Extract the [X, Y] coordinate from the center of the cell holding the provided text.  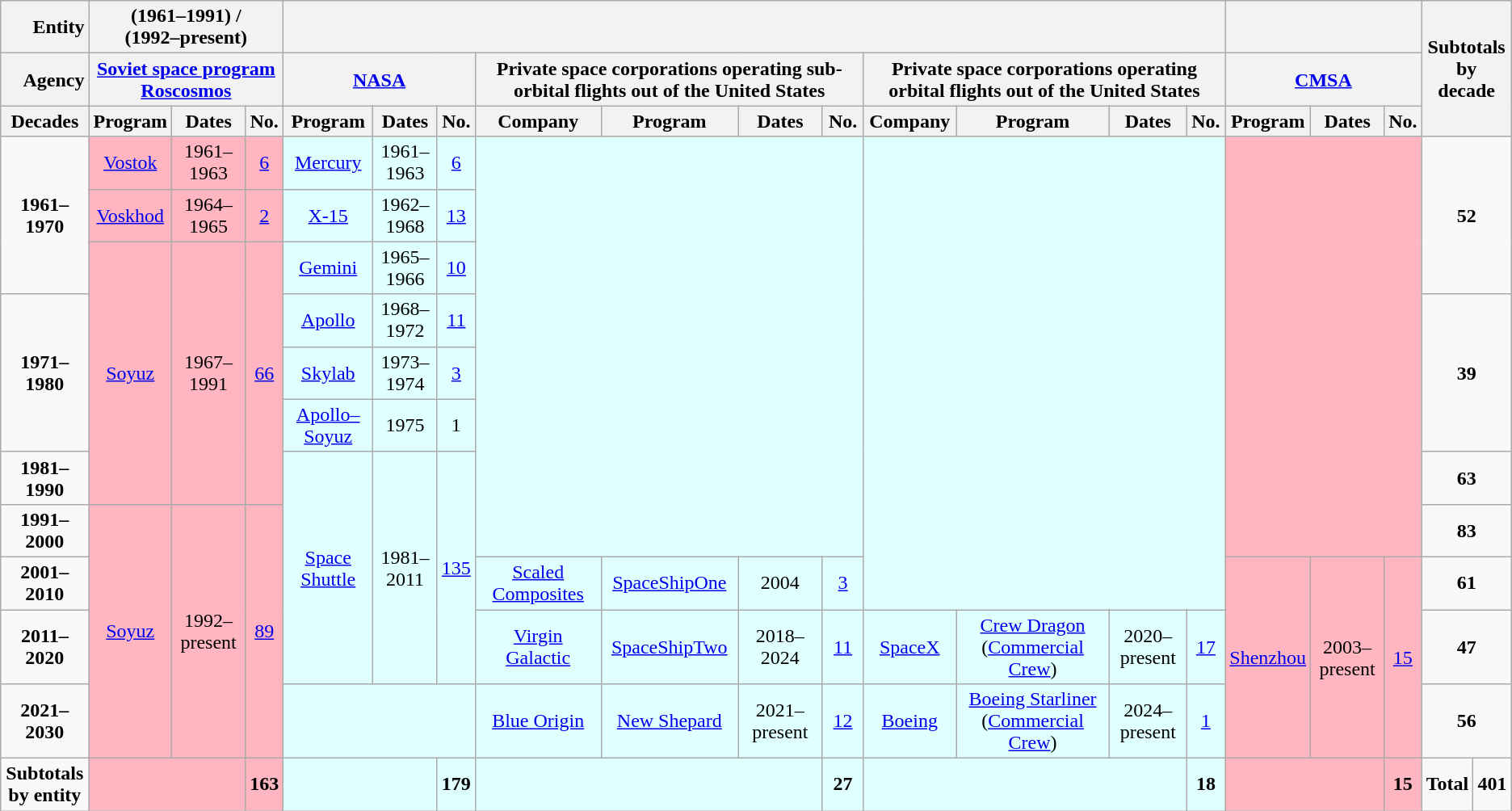
18 [1206, 785]
2021–2030 [45, 721]
Private space corporations operating sub-orbital flights out of the United States [669, 79]
Apollo–Soyuz [328, 425]
SpaceShipOne [670, 583]
1967–1991 [208, 373]
Subtotals by decade [1467, 69]
Subtotals by entity [45, 785]
47 [1467, 646]
83 [1467, 530]
Total [1447, 785]
Boeing [909, 721]
1968–1972 [405, 320]
12 [843, 721]
2004 [780, 583]
Private space corporations operating orbital flights out of the United States [1044, 79]
1971–1980 [45, 373]
SpaceX [909, 646]
X-15 [328, 215]
163 [265, 785]
179 [456, 785]
10 [456, 268]
135 [456, 567]
Boeing Starliner (Commercial Crew) [1033, 721]
1975 [405, 425]
2018–2024 [780, 646]
1973–1974 [405, 373]
2020–present [1149, 646]
Voskhod [131, 215]
New Shepard [670, 721]
Gemini [328, 268]
Soviet space program Roscosmos [186, 79]
56 [1467, 721]
1962–1968 [405, 215]
Mercury [328, 163]
1981–2011 [405, 567]
66 [265, 373]
63 [1467, 478]
2021–present [780, 721]
27 [843, 785]
Shenzhou [1268, 658]
Crew Dragon (Commercial Crew) [1033, 646]
17 [1206, 646]
Space Shuttle [328, 567]
Vostok [131, 163]
Skylab [328, 373]
1991–2000 [45, 530]
1961–1970 [45, 215]
CMSA [1323, 79]
1981–1990 [45, 478]
Decades [45, 121]
2001–2010 [45, 583]
1992–present [208, 631]
2024–present [1149, 721]
39 [1467, 373]
(1961–1991) / (1992–present) [186, 27]
Virgin Galactic [538, 646]
52 [1467, 215]
89 [265, 631]
NASA [380, 79]
SpaceShipTwo [670, 646]
2011–2020 [45, 646]
1964–1965 [208, 215]
Scaled Composites [538, 583]
Agency [45, 79]
2003–present [1347, 658]
61 [1467, 583]
Apollo [328, 320]
Entity [45, 27]
1965–1966 [405, 268]
Blue Origin [538, 721]
2 [265, 215]
401 [1493, 785]
13 [456, 215]
